Scan for the cell matching the given text and deliver its [x, y] coordinate at center. 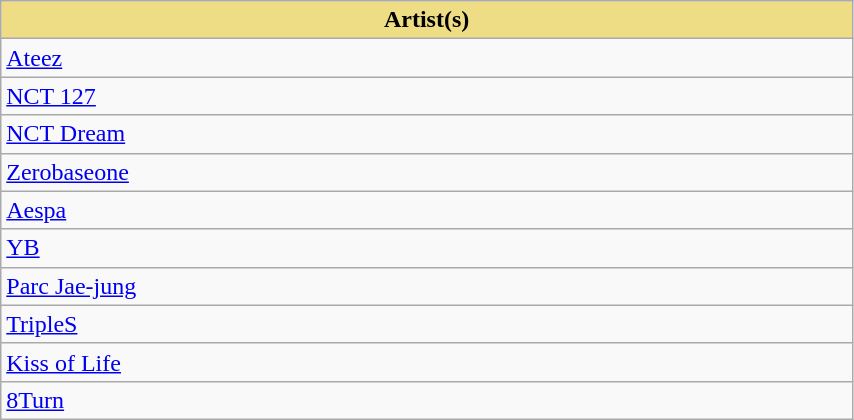
Ateez [427, 58]
Zerobaseone [427, 172]
Parc Jae-jung [427, 286]
Kiss of Life [427, 362]
Aespa [427, 210]
YB [427, 248]
NCT 127 [427, 96]
TripleS [427, 324]
Artist(s) [427, 20]
NCT Dream [427, 134]
8Turn [427, 400]
